Scan for the cell matching the given text and deliver its (X, Y) coordinate at center. 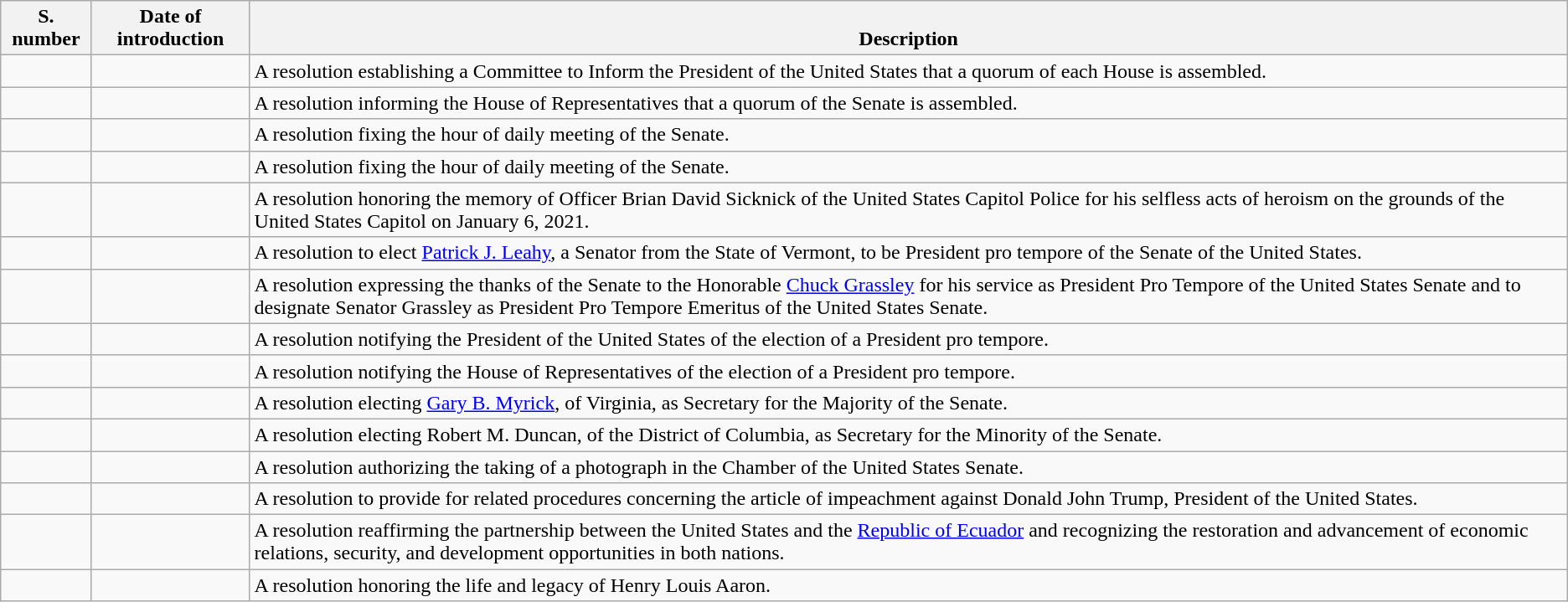
A resolution to elect Patrick J. Leahy, a Senator from the State of Vermont, to be President pro tempore of the Senate of the United States. (908, 253)
A resolution informing the House of Representatives that a quorum of the Senate is assembled. (908, 103)
A resolution to provide for related procedures concerning the article of impeachment against Donald John Trump, President of the United States. (908, 499)
A resolution electing Gary B. Myrick, of Virginia, as Secretary for the Majority of the Senate. (908, 403)
A resolution notifying the President of the United States of the election of a President pro tempore. (908, 339)
S. number (46, 28)
A resolution establishing a Committee to Inform the President of the United States that a quorum of each House is assembled. (908, 71)
A resolution notifying the House of Representatives of the election of a President pro tempore. (908, 371)
A resolution honoring the life and legacy of Henry Louis Aaron. (908, 585)
Date of introduction (171, 28)
Description (908, 28)
A resolution authorizing the taking of a photograph in the Chamber of the United States Senate. (908, 466)
A resolution electing Robert M. Duncan, of the District of Columbia, as Secretary for the Minority of the Senate. (908, 435)
